Search for the cell housing the specified text and yield its (X, Y) center coordinate. 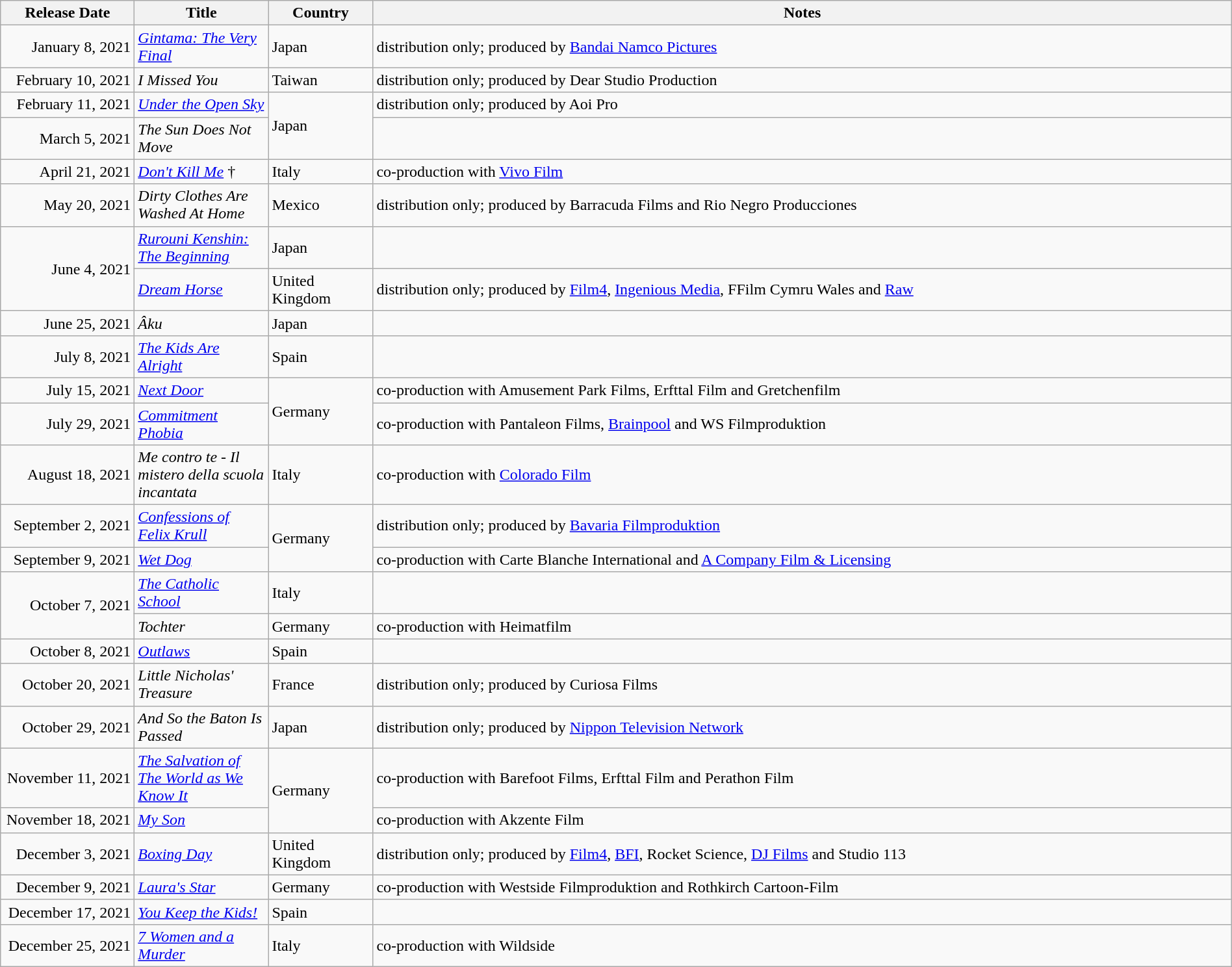
November 18, 2021 (68, 820)
The Kids Are Alright (201, 356)
Notes (802, 13)
distribution only; produced by Dear Studio Production (802, 80)
Mexico (321, 205)
co-production with Akzente Film (802, 820)
March 5, 2021 (68, 138)
September 2, 2021 (68, 526)
The Sun Does Not Move (201, 138)
co-production with Barefoot Films, Erfttal Film and Perathon Film (802, 778)
February 10, 2021 (68, 80)
July 29, 2021 (68, 424)
Little Nicholas' Treasure (201, 685)
Tochter (201, 626)
June 4, 2021 (68, 268)
January 8, 2021 (68, 47)
The Salvation of The World as We Know It (201, 778)
October 7, 2021 (68, 606)
Boxing Day (201, 854)
Release Date (68, 13)
Taiwan (321, 80)
Wet Dog (201, 560)
June 25, 2021 (68, 323)
You Keep the Kids! (201, 912)
co-production with Wildside (802, 945)
November 11, 2021 (68, 778)
Laura's Star (201, 887)
Dream Horse (201, 290)
May 20, 2021 (68, 205)
And So the Baton Is Passed (201, 727)
co-production with Pantaleon Films, Brainpool and WS Filmproduktion (802, 424)
distribution only; produced by Bavaria Filmproduktion (802, 526)
September 9, 2021 (68, 560)
Gintama: The Very Final (201, 47)
co-production with Carte Blanche International and A Company Film & Licensing (802, 560)
distribution only; produced by Film4, BFI, Rocket Science, DJ Films and Studio 113 (802, 854)
co-production with Vivo Film (802, 172)
distribution only; produced by Barracuda Films and Rio Negro Producciones (802, 205)
July 15, 2021 (68, 390)
co-production with Amusement Park Films, Erfttal Film and Gretchenfilm (802, 390)
Dirty Clothes Are Washed At Home (201, 205)
co-production with Heimatfilm (802, 626)
co-production with Colorado Film (802, 475)
October 20, 2021 (68, 685)
7 Women and a Murder (201, 945)
distribution only; produced by Aoi Pro (802, 105)
Rurouni Kenshin: The Beginning (201, 247)
April 21, 2021 (68, 172)
Country (321, 13)
My Son (201, 820)
distribution only; produced by Curiosa Films (802, 685)
October 29, 2021 (68, 727)
Âku (201, 323)
July 8, 2021 (68, 356)
Confessions of Felix Krull (201, 526)
February 11, 2021 (68, 105)
distribution only; produced by Bandai Namco Pictures (802, 47)
The Catholic School (201, 593)
December 3, 2021 (68, 854)
distribution only; produced by Film4, Ingenious Media, FFilm Cymru Wales and Raw (802, 290)
Commitment Phobia (201, 424)
co-production with Westside Filmproduktion and Rothkirch Cartoon-Film (802, 887)
distribution only; produced by Nippon Television Network (802, 727)
October 8, 2021 (68, 651)
December 25, 2021 (68, 945)
Title (201, 13)
Don't Kill Me † (201, 172)
Under the Open Sky (201, 105)
Next Door (201, 390)
December 17, 2021 (68, 912)
December 9, 2021 (68, 887)
August 18, 2021 (68, 475)
Me contro te - Il mistero della scuola incantata (201, 475)
Outlaws (201, 651)
I Missed You (201, 80)
France (321, 685)
